Return the (X, Y) coordinate for the center point of the cell that contains the specified text.  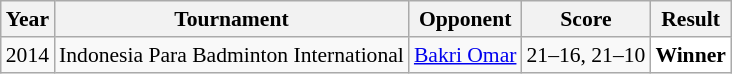
2014 (28, 55)
Tournament (232, 19)
21–16, 21–10 (586, 55)
Winner (690, 55)
Year (28, 19)
Result (690, 19)
Bakri Omar (466, 55)
Score (586, 19)
Opponent (466, 19)
Indonesia Para Badminton International (232, 55)
